Return the [X, Y] coordinate for the center point of the cell that contains the specified text.  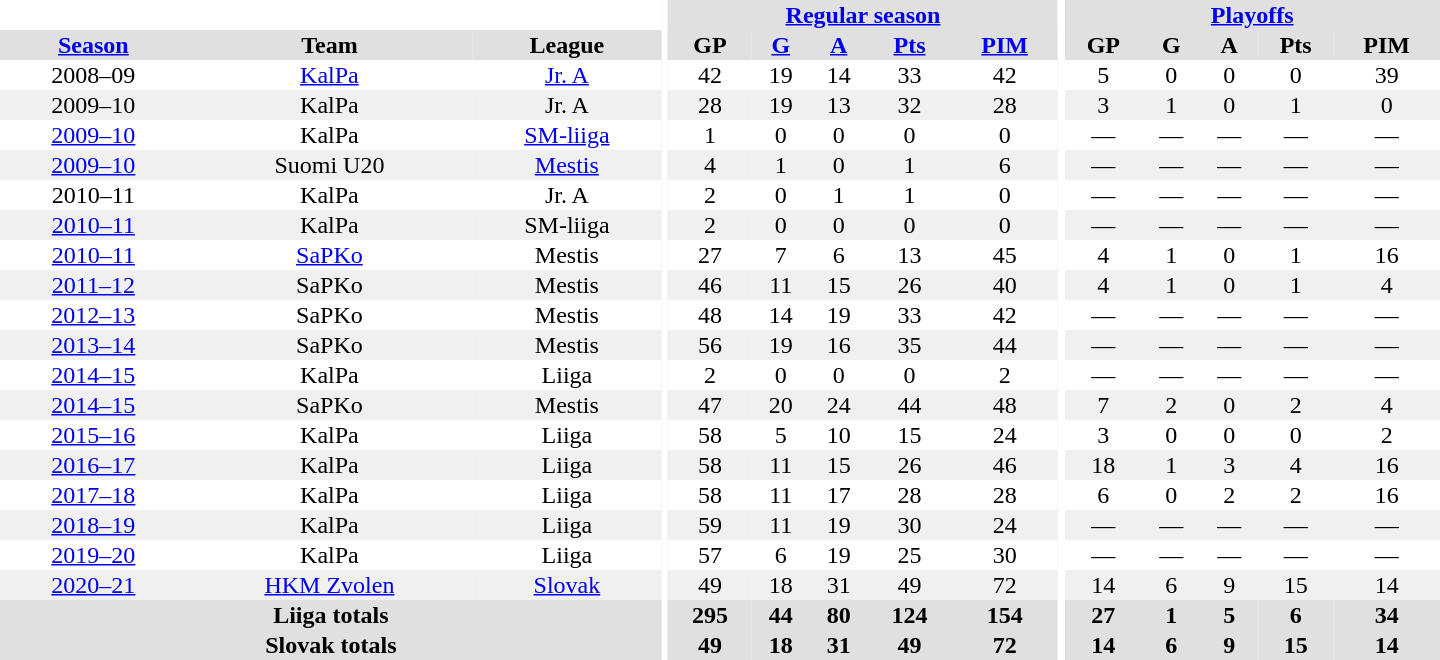
34 [1386, 615]
2020–21 [94, 585]
Regular season [863, 15]
2019–20 [94, 555]
35 [910, 345]
17 [839, 495]
HKM Zvolen [330, 585]
Season [94, 45]
47 [710, 405]
Slovak [567, 585]
2017–18 [94, 495]
2016–17 [94, 465]
124 [910, 615]
Slovak totals [331, 645]
40 [1004, 285]
20 [781, 405]
2015–16 [94, 435]
32 [910, 105]
59 [710, 525]
80 [839, 615]
39 [1386, 75]
57 [710, 555]
2018–19 [94, 525]
League [567, 45]
10 [839, 435]
Liiga totals [331, 615]
56 [710, 345]
2013–14 [94, 345]
295 [710, 615]
Playoffs [1252, 15]
2008–09 [94, 75]
2011–12 [94, 285]
Team [330, 45]
45 [1004, 255]
Suomi U20 [330, 165]
25 [910, 555]
154 [1004, 615]
2012–13 [94, 315]
